Determine the (X, Y) coordinate at the center of the cell enclosing the given text.  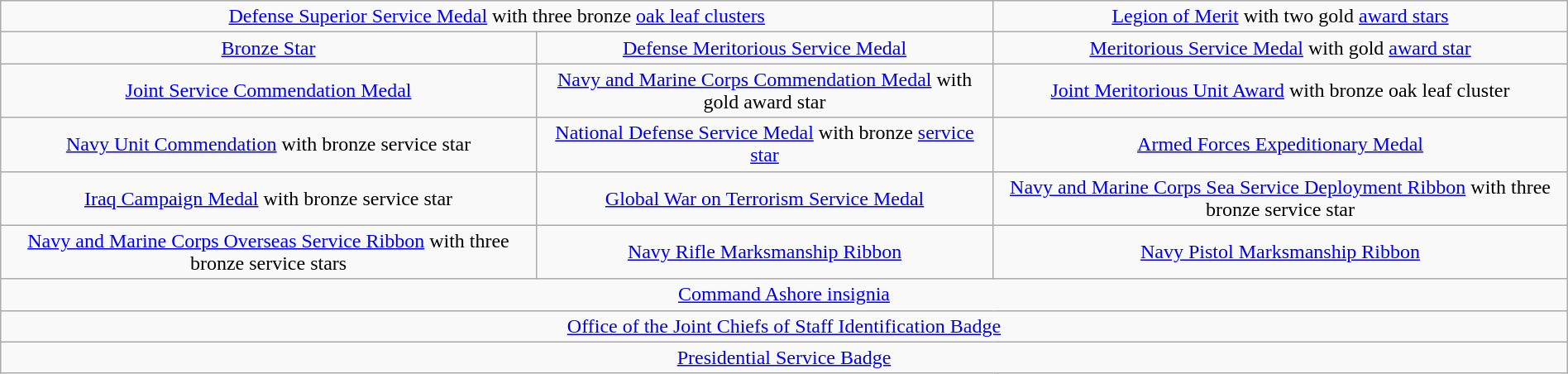
Defense Meritorious Service Medal (764, 48)
Navy Rifle Marksmanship Ribbon (764, 252)
Defense Superior Service Medal with three bronze oak leaf clusters (497, 17)
Global War on Terrorism Service Medal (764, 199)
Navy Pistol Marksmanship Ribbon (1280, 252)
Navy and Marine Corps Sea Service Deployment Ribbon with three bronze service star (1280, 199)
Legion of Merit with two gold award stars (1280, 17)
Presidential Service Badge (784, 357)
Command Ashore insignia (784, 295)
Meritorious Service Medal with gold award star (1280, 48)
Joint Meritorious Unit Award with bronze oak leaf cluster (1280, 91)
National Defense Service Medal with bronze service star (764, 144)
Iraq Campaign Medal with bronze service star (269, 199)
Joint Service Commendation Medal (269, 91)
Bronze Star (269, 48)
Navy and Marine Corps Overseas Service Ribbon with three bronze service stars (269, 252)
Office of the Joint Chiefs of Staff Identification Badge (784, 326)
Navy Unit Commendation with bronze service star (269, 144)
Armed Forces Expeditionary Medal (1280, 144)
Navy and Marine Corps Commendation Medal with gold award star (764, 91)
